Search for the cell housing the specified text and yield its (x, y) center coordinate. 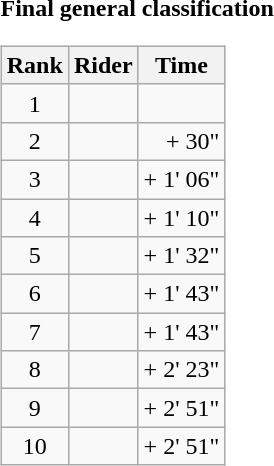
Rank (34, 65)
6 (34, 294)
+ 1' 10" (182, 217)
Rider (103, 65)
Time (182, 65)
3 (34, 179)
+ 1' 32" (182, 256)
4 (34, 217)
5 (34, 256)
2 (34, 141)
7 (34, 332)
9 (34, 408)
+ 2' 23" (182, 370)
1 (34, 103)
+ 1' 06" (182, 179)
+ 30" (182, 141)
10 (34, 446)
8 (34, 370)
